Locate the cell with the specified text and output its [X, Y] center coordinate. 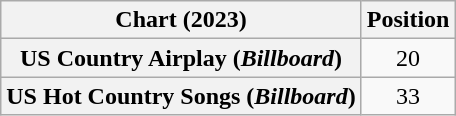
US Country Airplay (Billboard) [181, 58]
33 [408, 96]
20 [408, 58]
Position [408, 20]
US Hot Country Songs (Billboard) [181, 96]
Chart (2023) [181, 20]
